Find where the given text appears and provide that cell's center as [x, y] coordinate. 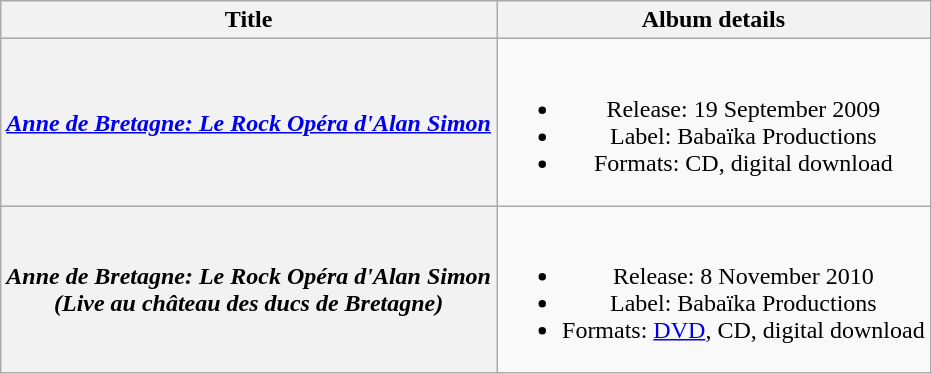
Anne de Bretagne: Le Rock Opéra d'Alan Simon [249, 122]
Release: 19 September 2009Label: Babaïka ProductionsFormats: CD, digital download [713, 122]
Title [249, 20]
Album details [713, 20]
Release: 8 November 2010Label: Babaïka ProductionsFormats: DVD, CD, digital download [713, 290]
Anne de Bretagne: Le Rock Opéra d'Alan Simon(Live au château des ducs de Bretagne) [249, 290]
